Locate the cell with the specified text and output its [X, Y] center coordinate. 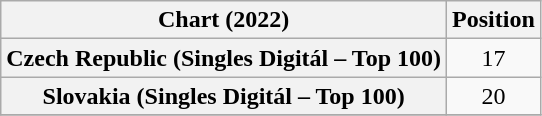
17 [494, 58]
Position [494, 20]
Slovakia (Singles Digitál – Top 100) [224, 96]
20 [494, 96]
Czech Republic (Singles Digitál – Top 100) [224, 58]
Chart (2022) [224, 20]
